Find where the given text appears and provide that cell's center as [X, Y] coordinate. 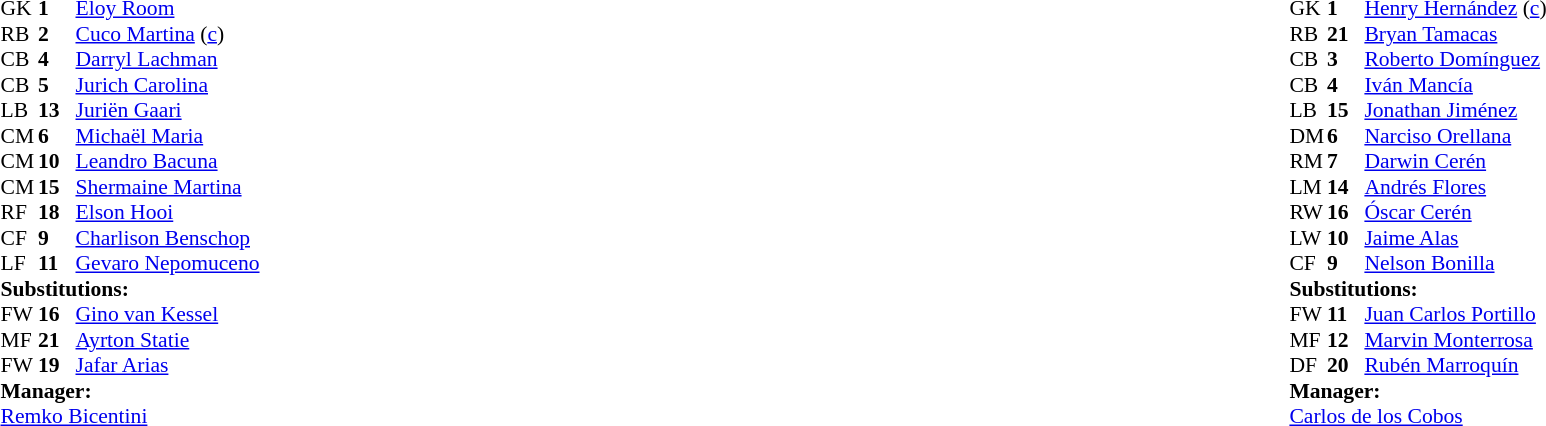
Michaël Maria [168, 136]
12 [1346, 340]
Cuco Martina (c) [168, 34]
Iván Mancía [1455, 85]
LW [1308, 238]
Nelson Bonilla [1455, 263]
RF [19, 213]
Óscar Cerén [1455, 213]
Shermaine Martina [168, 187]
Jonathan Jiménez [1455, 111]
Leandro Bacuna [168, 161]
Darryl Lachman [168, 59]
Jurich Carolina [168, 85]
Juriën Gaari [168, 111]
18 [57, 213]
Darwin Cerén [1455, 161]
DF [1308, 365]
Gevaro Nepomuceno [168, 263]
14 [1346, 187]
7 [1346, 161]
Juan Carlos Portillo [1455, 315]
2 [57, 34]
Andrés Flores [1455, 187]
RM [1308, 161]
DM [1308, 136]
5 [57, 85]
19 [57, 365]
Ayrton Statie [168, 340]
Jafar Arias [168, 365]
Gino van Kessel [168, 315]
20 [1346, 365]
Rubén Marroquín [1455, 365]
LF [19, 263]
Jaime Alas [1455, 238]
Narciso Orellana [1455, 136]
3 [1346, 59]
LM [1308, 187]
Elson Hooi [168, 213]
Roberto Domínguez [1455, 59]
13 [57, 111]
RW [1308, 213]
Marvin Monterrosa [1455, 340]
Bryan Tamacas [1455, 34]
Charlison Benschop [168, 238]
